Capture the cell that displays the provided text and extract its (x, y) central coordinate. 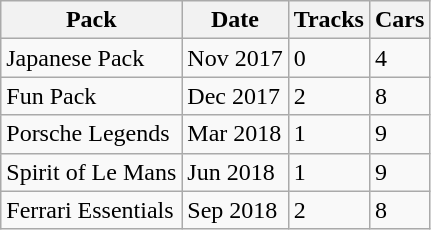
Porsche Legends (92, 134)
Tracks (328, 20)
Mar 2018 (235, 134)
Jun 2018 (235, 172)
Japanese Pack (92, 58)
Dec 2017 (235, 96)
0 (328, 58)
Pack (92, 20)
Ferrari Essentials (92, 210)
Nov 2017 (235, 58)
Date (235, 20)
Spirit of Le Mans (92, 172)
4 (399, 58)
Fun Pack (92, 96)
Sep 2018 (235, 210)
Cars (399, 20)
